Locate the cell with the specified text and output its [x, y] center coordinate. 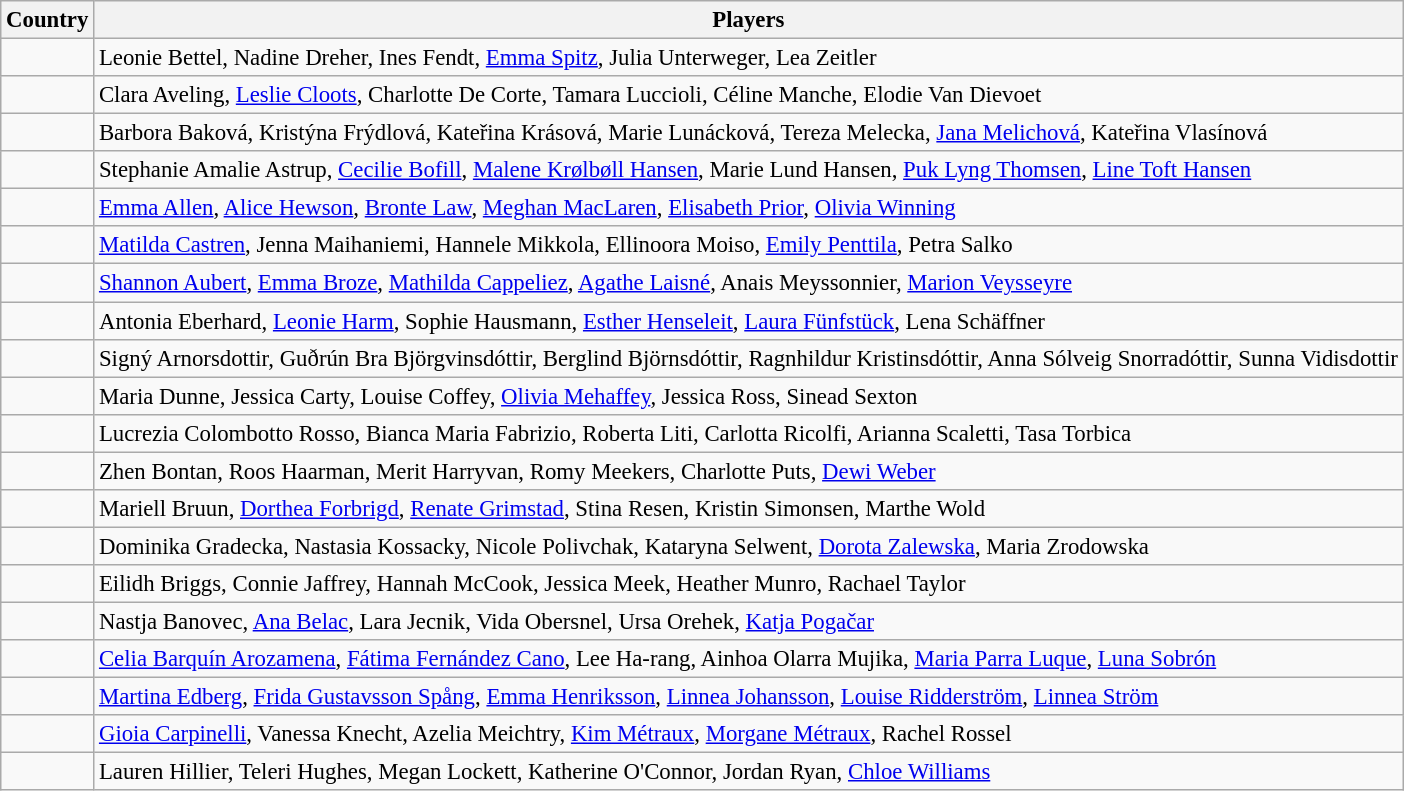
Players [749, 20]
Zhen Bontan, Roos Haarman, Merit Harryvan, Romy Meekers, Charlotte Puts, Dewi Weber [749, 471]
Clara Aveling, Leslie Cloots, Charlotte De Corte, Tamara Luccioli, Céline Manche, Elodie Van Dievoet [749, 95]
Stephanie Amalie Astrup, Cecilie Bofill, Malene Krølbøll Hansen, Marie Lund Hansen, Puk Lyng Thomsen, Line Toft Hansen [749, 170]
Barbora Baková, Kristýna Frýdlová, Kateřina Krásová, Marie Lunácková, Tereza Melecka, Jana Melichová, Kateřina Vlasínová [749, 133]
Country [48, 20]
Lucrezia Colombotto Rosso, Bianca Maria Fabrizio, Roberta Liti, Carlotta Ricolfi, Arianna Scaletti, Tasa Torbica [749, 433]
Lauren Hillier, Teleri Hughes, Megan Lockett, Katherine O'Connor, Jordan Ryan, Chloe Williams [749, 772]
Emma Allen, Alice Hewson, Bronte Law, Meghan MacLaren, Elisabeth Prior, Olivia Winning [749, 208]
Celia Barquín Arozamena, Fátima Fernández Cano, Lee Ha-rang, Ainhoa Olarra Mujika, Maria Parra Luque, Luna Sobrón [749, 659]
Leonie Bettel, Nadine Dreher, Ines Fendt, Emma Spitz, Julia Unterweger, Lea Zeitler [749, 58]
Shannon Aubert, Emma Broze, Mathilda Cappeliez, Agathe Laisné, Anais Meyssonnier, Marion Veysseyre [749, 283]
Matilda Castren, Jenna Maihaniemi, Hannele Mikkola, Ellinoora Moiso, Emily Penttila, Petra Salko [749, 245]
Martina Edberg, Frida Gustavsson Spång, Emma Henriksson, Linnea Johansson, Louise Ridderström, Linnea Ström [749, 697]
Mariell Bruun, Dorthea Forbrigd, Renate Grimstad, Stina Resen, Kristin Simonsen, Marthe Wold [749, 509]
Maria Dunne, Jessica Carty, Louise Coffey, Olivia Mehaffey, Jessica Ross, Sinead Sexton [749, 396]
Signý Arnorsdottir, Guðrún Bra Björgvinsdóttir, Berglind Björnsdóttir, Ragnhildur Kristinsdóttir, Anna Sólveig Snorradóttir, Sunna Vidisdottir [749, 358]
Antonia Eberhard, Leonie Harm, Sophie Hausmann, Esther Henseleit, Laura Fünfstück, Lena Schäffner [749, 321]
Nastja Banovec, Ana Belac, Lara Jecnik, Vida Obersnel, Ursa Orehek, Katja Pogačar [749, 621]
Dominika Gradecka, Nastasia Kossacky, Nicole Polivchak, Kataryna Selwent, Dorota Zalewska, Maria Zrodowska [749, 546]
Gioia Carpinelli, Vanessa Knecht, Azelia Meichtry, Kim Métraux, Morgane Métraux, Rachel Rossel [749, 734]
Eilidh Briggs, Connie Jaffrey, Hannah McCook, Jessica Meek, Heather Munro, Rachael Taylor [749, 584]
